From the cell containing the given text, extract its center point as (x, y) coordinate. 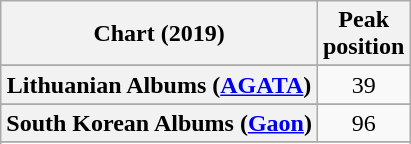
39 (363, 85)
Lithuanian Albums (AGATA) (160, 85)
Chart (2019) (160, 34)
South Korean Albums (Gaon) (160, 123)
Peakposition (363, 34)
96 (363, 123)
